Find where the given text appears and provide that cell's center as (x, y) coordinate. 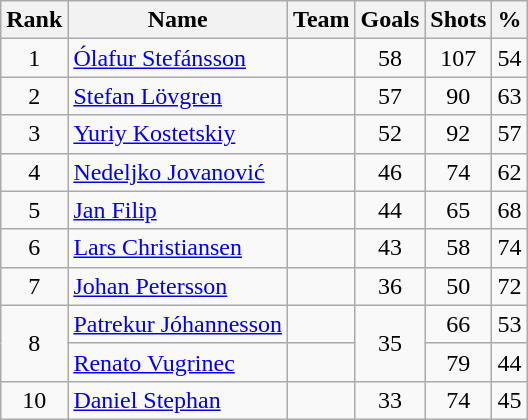
Renato Vugrinec (178, 362)
107 (458, 58)
92 (458, 134)
2 (34, 96)
36 (390, 286)
35 (390, 343)
52 (390, 134)
50 (458, 286)
33 (390, 400)
46 (390, 172)
Jan Filip (178, 210)
90 (458, 96)
66 (458, 324)
Stefan Lövgren (178, 96)
Shots (458, 20)
Daniel Stephan (178, 400)
8 (34, 343)
54 (510, 58)
Lars Christiansen (178, 248)
53 (510, 324)
4 (34, 172)
65 (458, 210)
10 (34, 400)
3 (34, 134)
Yuriy Kostetskiy (178, 134)
Ólafur Stefánsson (178, 58)
Nedeljko Jovanović (178, 172)
7 (34, 286)
72 (510, 286)
45 (510, 400)
79 (458, 362)
62 (510, 172)
Goals (390, 20)
% (510, 20)
1 (34, 58)
Rank (34, 20)
Name (178, 20)
Team (322, 20)
Patrekur Jóhannesson (178, 324)
68 (510, 210)
6 (34, 248)
43 (390, 248)
5 (34, 210)
63 (510, 96)
Johan Petersson (178, 286)
